Find where the given text appears and provide that cell's center as [X, Y] coordinate. 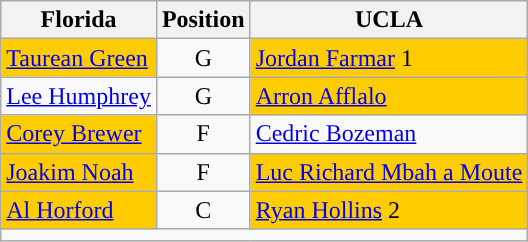
Position [203, 20]
Jordan Farmar 1 [389, 58]
Joakim Noah [79, 172]
UCLA [389, 20]
Luc Richard Mbah a Moute [389, 172]
Cedric Bozeman [389, 134]
Ryan Hollins 2 [389, 210]
Corey Brewer [79, 134]
Al Horford [79, 210]
Arron Afflalo [389, 96]
Taurean Green [79, 58]
Florida [79, 20]
Lee Humphrey [79, 96]
C [203, 210]
